Pinpoint the cell where the given text exists, returning its (X, Y) midpoint coordinate. 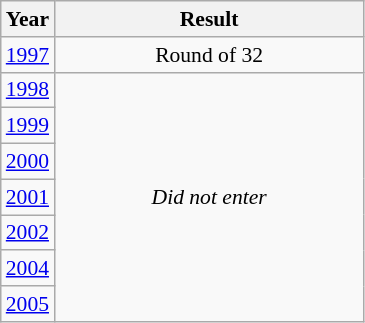
2001 (28, 197)
2005 (28, 304)
Year (28, 19)
Round of 32 (209, 55)
1997 (28, 55)
2000 (28, 162)
2004 (28, 269)
Result (209, 19)
2002 (28, 233)
Did not enter (209, 196)
1998 (28, 90)
1999 (28, 126)
